For the text-containing cell, return its midpoint in (X, Y) coordinate format. 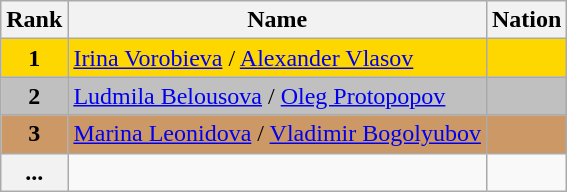
Ludmila Belousova / Oleg Protopopov (278, 96)
1 (34, 58)
Nation (526, 20)
Name (278, 20)
Marina Leonidova / Vladimir Bogolyubov (278, 134)
Irina Vorobieva / Alexander Vlasov (278, 58)
... (34, 172)
3 (34, 134)
2 (34, 96)
Rank (34, 20)
